Extract the (X, Y) coordinate from the center of the cell holding the provided text.  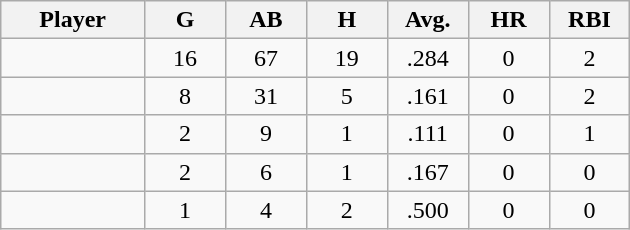
H (346, 20)
.111 (428, 134)
G (186, 20)
RBI (590, 20)
9 (266, 134)
31 (266, 96)
6 (266, 172)
Avg. (428, 20)
8 (186, 96)
16 (186, 58)
Player (73, 20)
4 (266, 210)
AB (266, 20)
HR (508, 20)
.161 (428, 96)
19 (346, 58)
.167 (428, 172)
.500 (428, 210)
.284 (428, 58)
67 (266, 58)
5 (346, 96)
